Extract the [X, Y] coordinate from the center of the cell holding the provided text.  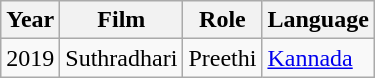
2019 [30, 58]
Kannada [318, 58]
Role [222, 20]
Year [30, 20]
Preethi [222, 58]
Suthradhari [122, 58]
Film [122, 20]
Language [318, 20]
